Detect which cell encompasses the target text, then output its (X, Y) center coordinate. 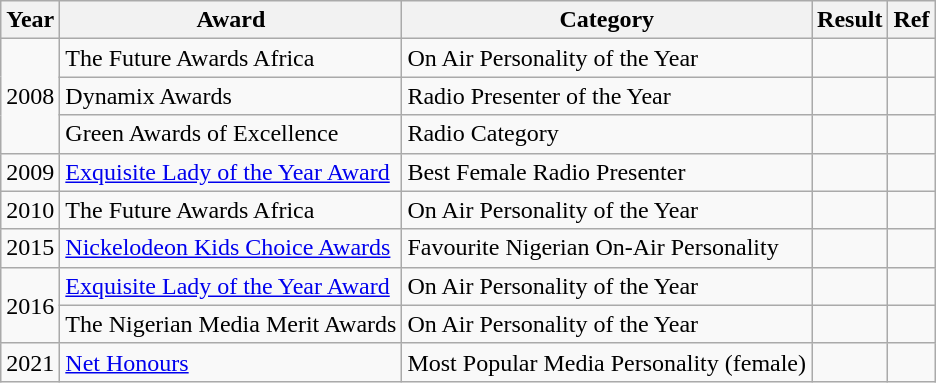
Net Honours (231, 362)
Most Popular Media Personality (female) (607, 362)
Category (607, 20)
2015 (30, 248)
Green Awards of Excellence (231, 134)
Radio Category (607, 134)
Year (30, 20)
Dynamix Awards (231, 96)
Award (231, 20)
Ref (912, 20)
Radio Presenter of the Year (607, 96)
Result (850, 20)
2021 (30, 362)
2008 (30, 96)
2009 (30, 172)
Favourite Nigerian On-Air Personality (607, 248)
2016 (30, 305)
Nickelodeon Kids Choice Awards (231, 248)
2010 (30, 210)
Best Female Radio Presenter (607, 172)
The Nigerian Media Merit Awards (231, 324)
